Detect which cell encompasses the target text, then output its [x, y] center coordinate. 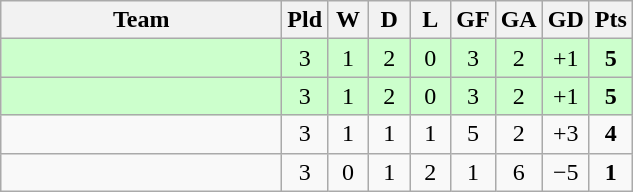
GD [566, 20]
4 [610, 134]
6 [518, 172]
L [430, 20]
D [390, 20]
−5 [566, 172]
+3 [566, 134]
GA [518, 20]
Pld [305, 20]
W [348, 20]
Pts [610, 20]
GF [473, 20]
Team [142, 20]
